Identify which cell holds the provided text, then report its (X, Y) central coordinate. 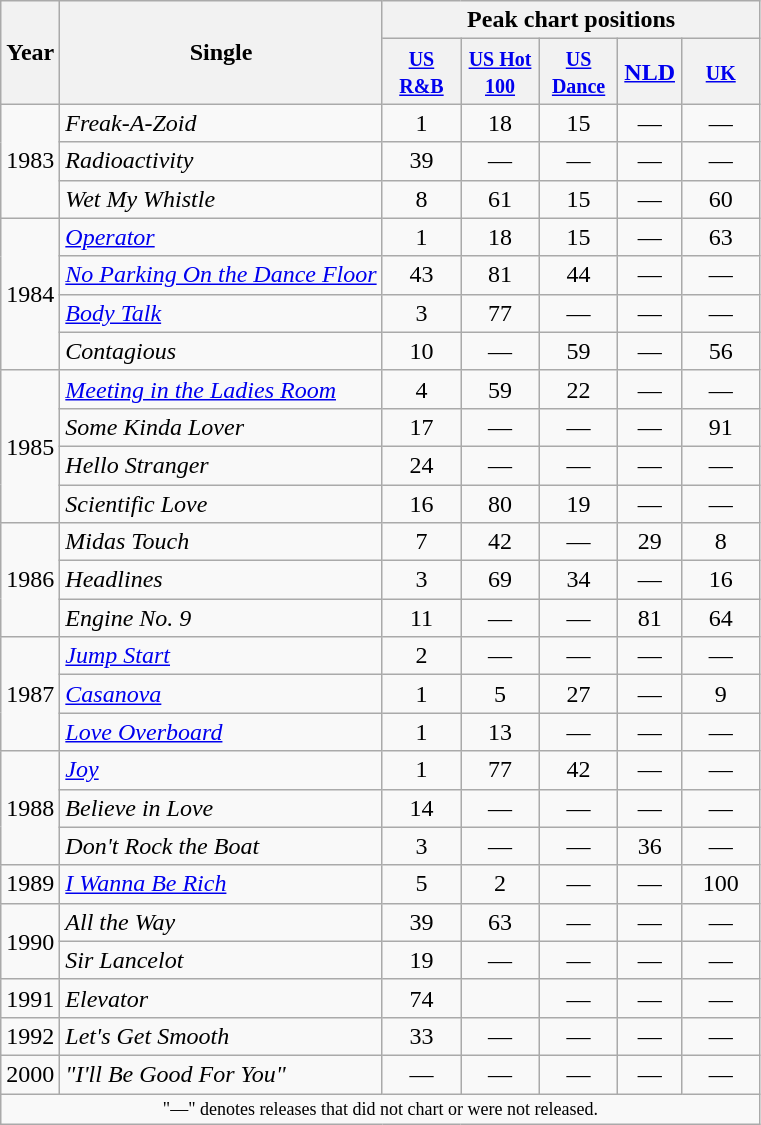
14 (422, 808)
Meeting in the Ladies Room (221, 389)
Year (30, 52)
I Wanna Be Rich (221, 884)
61 (500, 199)
56 (720, 351)
Headlines (221, 580)
91 (720, 427)
1986 (30, 580)
1988 (30, 808)
All the Way (221, 922)
43 (422, 275)
Wet My Whistle (221, 199)
34 (578, 580)
Radioactivity (221, 161)
Peak chart positions (571, 20)
13 (500, 732)
Elevator (221, 998)
1990 (30, 941)
33 (422, 1036)
60 (720, 199)
"I'll Be Good For You" (221, 1074)
Joy (221, 770)
1987 (30, 694)
22 (578, 389)
17 (422, 427)
Single (221, 52)
NLD (650, 72)
Believe in Love (221, 808)
1989 (30, 884)
1985 (30, 446)
Let's Get Smooth (221, 1036)
Hello Stranger (221, 465)
36 (650, 846)
No Parking On the Dance Floor (221, 275)
"—" denotes releases that did not chart or were not released. (380, 1110)
Body Talk (221, 313)
74 (422, 998)
Contagious (221, 351)
Some Kinda Lover (221, 427)
Jump Start (221, 656)
US R&B (422, 72)
1984 (30, 294)
Casanova (221, 694)
Love Overboard (221, 732)
US Dance (578, 72)
29 (650, 542)
9 (720, 694)
Sir Lancelot (221, 960)
4 (422, 389)
1992 (30, 1036)
Don't Rock the Boat (221, 846)
7 (422, 542)
Midas Touch (221, 542)
Engine No. 9 (221, 618)
11 (422, 618)
2000 (30, 1074)
Scientific Love (221, 503)
44 (578, 275)
Operator (221, 237)
US Hot 100 (500, 72)
69 (500, 580)
100 (720, 884)
64 (720, 618)
UK (720, 72)
Freak-A-Zoid (221, 123)
10 (422, 351)
27 (578, 694)
1991 (30, 998)
80 (500, 503)
24 (422, 465)
1983 (30, 161)
